Output the [X, Y] coordinate of the center of the cell containing the given text.  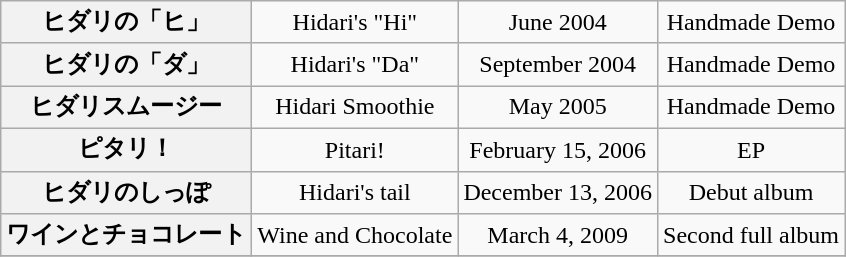
Hidari's "Hi" [355, 22]
May 2005 [558, 108]
ヒダリの「ヒ」 [126, 22]
February 15, 2006 [558, 150]
Hidari's tail [355, 192]
Wine and Chocolate [355, 236]
EP [752, 150]
Debut album [752, 192]
Pitari! [355, 150]
ピタリ！ [126, 150]
ヒダリの「ダ」 [126, 64]
ヒダリのしっぽ [126, 192]
ワインとチョコレート [126, 236]
March 4, 2009 [558, 236]
Second full album [752, 236]
June 2004 [558, 22]
September 2004 [558, 64]
ヒダリスムージー [126, 108]
December 13, 2006 [558, 192]
Hidari's "Da" [355, 64]
Hidari Smoothie [355, 108]
